Extract the (x, y) coordinate from the center of the cell holding the provided text.  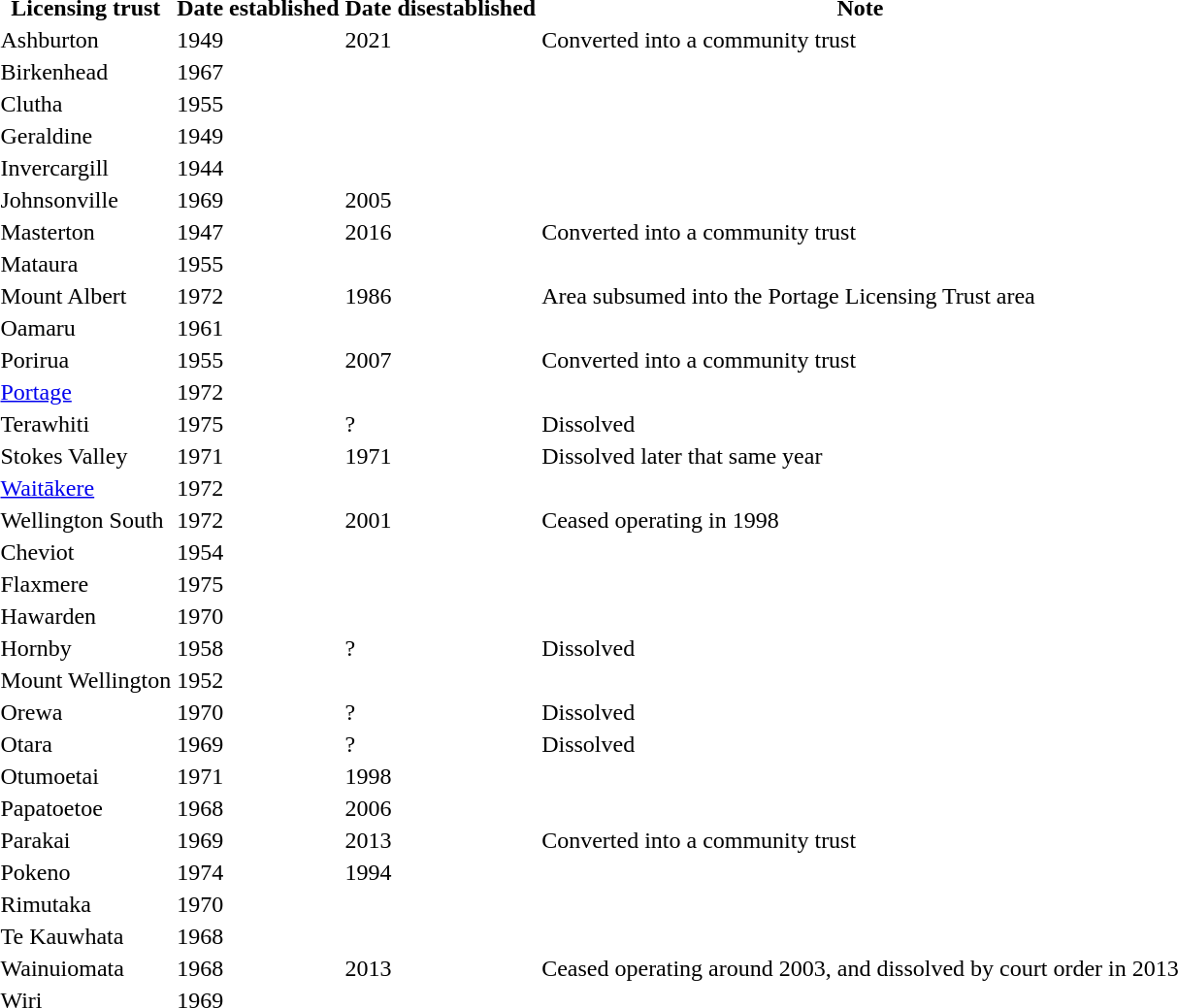
2006 (441, 808)
1967 (258, 72)
1974 (258, 872)
1944 (258, 168)
2007 (441, 360)
1954 (258, 552)
1961 (258, 328)
1952 (258, 680)
2005 (441, 200)
1998 (441, 776)
2021 (441, 40)
2001 (441, 520)
1986 (441, 296)
1947 (258, 232)
2016 (441, 232)
1958 (258, 648)
1994 (441, 872)
